Determine the (X, Y) coordinate at the center of the cell enclosing the given text.  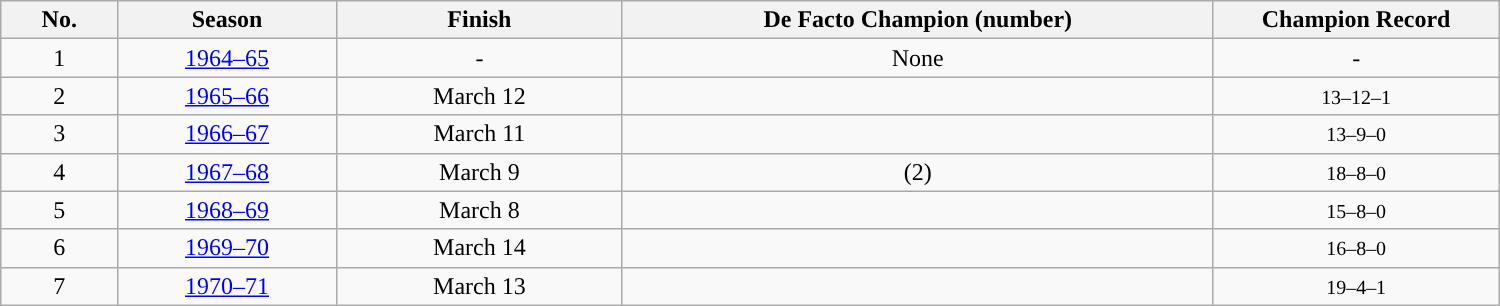
6 (60, 248)
Finish (479, 20)
1970–71 (228, 286)
None (918, 58)
7 (60, 286)
13–9–0 (1356, 134)
March 12 (479, 96)
16–8–0 (1356, 248)
5 (60, 210)
3 (60, 134)
1965–66 (228, 96)
Season (228, 20)
Champion Record (1356, 20)
15–8–0 (1356, 210)
13–12–1 (1356, 96)
March 14 (479, 248)
1 (60, 58)
1968–69 (228, 210)
1966–67 (228, 134)
March 13 (479, 286)
1967–68 (228, 172)
March 11 (479, 134)
4 (60, 172)
2 (60, 96)
De Facto Champion (number) (918, 20)
18–8–0 (1356, 172)
19–4–1 (1356, 286)
1969–70 (228, 248)
1964–65 (228, 58)
No. (60, 20)
March 9 (479, 172)
March 8 (479, 210)
(2) (918, 172)
